Determine the (x, y) coordinate at the center of the cell enclosing the given text.  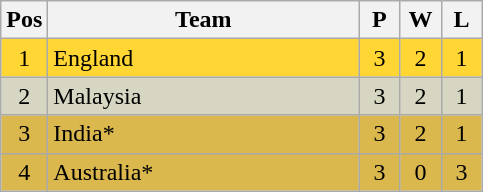
W (420, 20)
Australia* (204, 172)
L (462, 20)
P (380, 20)
0 (420, 172)
Malaysia (204, 96)
India* (204, 134)
4 (24, 172)
Pos (24, 20)
Team (204, 20)
England (204, 58)
